Scan for the cell matching the given text and deliver its [X, Y] coordinate at center. 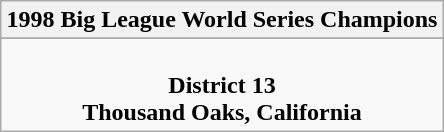
District 13 Thousand Oaks, California [222, 85]
1998 Big League World Series Champions [222, 20]
